Output the [x, y] coordinate of the center of the cell containing the given text.  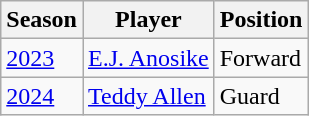
E.J. Anosike [148, 58]
Teddy Allen [148, 96]
Position [261, 20]
Guard [261, 96]
Forward [261, 58]
2023 [42, 58]
2024 [42, 96]
Season [42, 20]
Player [148, 20]
